Return [x, y] of the center of cell containing provided text 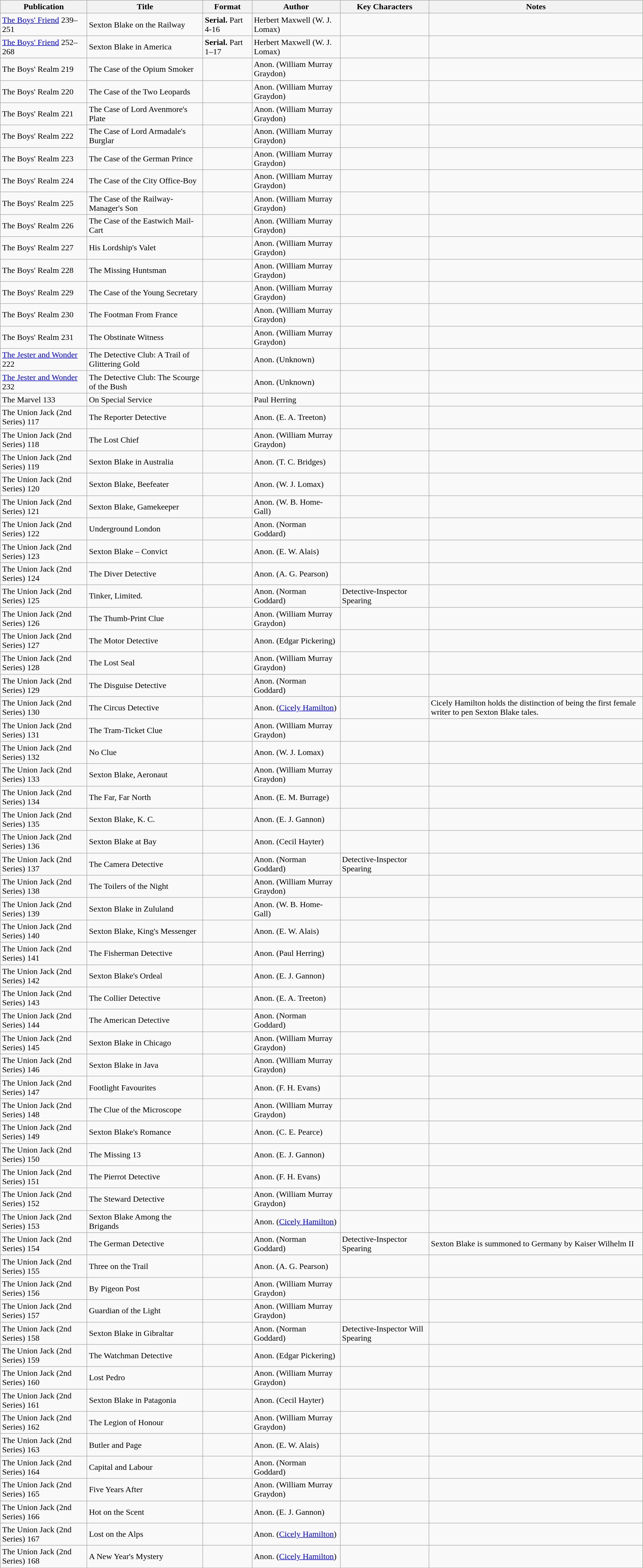
The Union Jack (2nd Series) 136 [44, 842]
The Footman From France [145, 315]
Anon. (E. M. Burrage) [296, 797]
The Union Jack (2nd Series) 126 [44, 618]
Capital and Labour [145, 1467]
On Special Service [145, 400]
Notes [536, 7]
The Union Jack (2nd Series) 121 [44, 507]
The Case of the City Office-Boy [145, 181]
The Union Jack (2nd Series) 164 [44, 1467]
Author [296, 7]
The Toilers of the Night [145, 886]
Anon. (C. E. Pearce) [296, 1132]
The Clue of the Microscope [145, 1110]
Paul Herring [296, 400]
Sexton Blake, King's Messenger [145, 931]
A New Year's Mystery [145, 1557]
The Union Jack (2nd Series) 150 [44, 1154]
The Union Jack (2nd Series) 159 [44, 1355]
The Union Jack (2nd Series) 134 [44, 797]
Sexton Blake in Australia [145, 462]
Hot on the Scent [145, 1512]
The Missing Huntsman [145, 270]
The Case of the Railway-Manager's Son [145, 203]
Tinker, Limited. [145, 596]
Five Years After [145, 1489]
The Union Jack (2nd Series) 168 [44, 1557]
Butler and Page [145, 1445]
The Circus Detective [145, 708]
The Union Jack (2nd Series) 151 [44, 1177]
The Union Jack (2nd Series) 135 [44, 819]
Sexton Blake – Convict [145, 551]
The Union Jack (2nd Series) 152 [44, 1199]
The Boys' Realm 220 [44, 91]
Sexton Blake on the Railway [145, 25]
The Collier Detective [145, 998]
The Union Jack (2nd Series) 130 [44, 708]
The Union Jack (2nd Series) 153 [44, 1222]
Sexton Blake, K. C. [145, 819]
The Union Jack (2nd Series) 118 [44, 439]
Guardian of the Light [145, 1311]
The Union Jack (2nd Series) 141 [44, 953]
The Union Jack (2nd Series) 162 [44, 1423]
Anon. (T. C. Bridges) [296, 462]
Sexton Blake in Patagonia [145, 1400]
The Union Jack (2nd Series) 125 [44, 596]
The Steward Detective [145, 1199]
The Union Jack (2nd Series) 154 [44, 1244]
The Union Jack (2nd Series) 156 [44, 1288]
The Watchman Detective [145, 1355]
His Lordship's Valet [145, 248]
Lost on the Alps [145, 1534]
The Union Jack (2nd Series) 144 [44, 1020]
The Union Jack (2nd Series) 163 [44, 1445]
The Obstinate Witness [145, 337]
The Missing 13 [145, 1154]
The Union Jack (2nd Series) 149 [44, 1132]
The Boys' Realm 229 [44, 293]
Serial. Part 4-16 [227, 25]
The Boys' Realm 230 [44, 315]
The Boys' Friend 239–251 [44, 25]
The Union Jack (2nd Series) 161 [44, 1400]
The Detective Club: The Scourge of the Bush [145, 382]
The Tram-Ticket Clue [145, 730]
Sexton Blake in Chicago [145, 1043]
The Jester and Wonder 222 [44, 360]
The Union Jack (2nd Series) 157 [44, 1311]
The Boys' Realm 228 [44, 270]
The Union Jack (2nd Series) 145 [44, 1043]
Sexton Blake in Java [145, 1065]
Sexton Blake in Gibraltar [145, 1333]
The Union Jack (2nd Series) 120 [44, 484]
The Fisherman Detective [145, 953]
The Union Jack (2nd Series) 123 [44, 551]
Sexton Blake's Romance [145, 1132]
By Pigeon Post [145, 1288]
The American Detective [145, 1020]
Sexton Blake, Beefeater [145, 484]
The Union Jack (2nd Series) 131 [44, 730]
Key Characters [385, 7]
The Union Jack (2nd Series) 167 [44, 1534]
Underground London [145, 529]
The Union Jack (2nd Series) 158 [44, 1333]
The Case of the German Prince [145, 159]
The Case of the Opium Smoker [145, 69]
The Case of Lord Avenmore's Plate [145, 114]
The Union Jack (2nd Series) 160 [44, 1378]
The Boys' Realm 225 [44, 203]
The Case of the Two Leopards [145, 91]
Title [145, 7]
The Lost Chief [145, 439]
Sexton Blake in Zululand [145, 908]
The Union Jack (2nd Series) 119 [44, 462]
The Marvel 133 [44, 400]
Serial. Part 1–17 [227, 47]
The Camera Detective [145, 864]
The Union Jack (2nd Series) 148 [44, 1110]
Anon. (Paul Herring) [296, 953]
The Union Jack (2nd Series) 139 [44, 908]
Sexton Blake, Gamekeeper [145, 507]
No Clue [145, 753]
The Case of Lord Armadale's Burglar [145, 136]
The Union Jack (2nd Series) 132 [44, 753]
The Union Jack (2nd Series) 143 [44, 998]
The Legion of Honour [145, 1423]
The Boys' Realm 222 [44, 136]
The Case of the Young Secretary [145, 293]
Three on the Trail [145, 1266]
Sexton Blake is summoned to Germany by Kaiser Wilhelm II [536, 1244]
The Diver Detective [145, 573]
The Union Jack (2nd Series) 137 [44, 864]
The Motor Detective [145, 641]
The Union Jack (2nd Series) 128 [44, 663]
Sexton Blake in America [145, 47]
The Case of the Eastwich Mail-Cart [145, 225]
The Thumb-Print Clue [145, 618]
The Detective Club: A Trail of Glittering Gold [145, 360]
The Union Jack (2nd Series) 129 [44, 685]
The Union Jack (2nd Series) 165 [44, 1489]
The Union Jack (2nd Series) 117 [44, 417]
The Boys' Friend 252–268 [44, 47]
The Boys' Realm 219 [44, 69]
The Union Jack (2nd Series) 155 [44, 1266]
The German Detective [145, 1244]
The Union Jack (2nd Series) 140 [44, 931]
The Boys' Realm 231 [44, 337]
The Union Jack (2nd Series) 147 [44, 1088]
The Jester and Wonder 232 [44, 382]
The Far, Far North [145, 797]
Publication [44, 7]
Lost Pedro [145, 1378]
Sexton Blake Among the Brigands [145, 1222]
The Union Jack (2nd Series) 146 [44, 1065]
Footlight Favourites [145, 1088]
Cicely Hamilton holds the distinction of being the first female writer to pen Sexton Blake tales. [536, 708]
Sexton Blake, Aeronaut [145, 775]
The Boys' Realm 226 [44, 225]
The Union Jack (2nd Series) 133 [44, 775]
The Boys' Realm 223 [44, 159]
The Reporter Detective [145, 417]
The Pierrot Detective [145, 1177]
The Union Jack (2nd Series) 127 [44, 641]
The Boys' Realm 224 [44, 181]
The Boys' Realm 221 [44, 114]
The Union Jack (2nd Series) 166 [44, 1512]
The Union Jack (2nd Series) 138 [44, 886]
Format [227, 7]
Sexton Blake at Bay [145, 842]
Detective-Inspector Will Spearing [385, 1333]
The Lost Seal [145, 663]
The Union Jack (2nd Series) 122 [44, 529]
The Disguise Detective [145, 685]
Sexton Blake's Ordeal [145, 976]
The Union Jack (2nd Series) 142 [44, 976]
The Boys' Realm 227 [44, 248]
The Union Jack (2nd Series) 124 [44, 573]
